Capture the cell that displays the provided text and extract its (x, y) central coordinate. 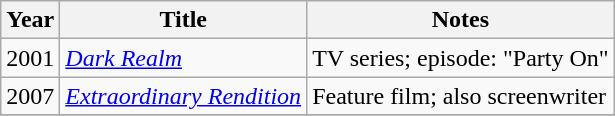
2001 (30, 58)
2007 (30, 96)
Title (184, 20)
Year (30, 20)
TV series; episode: "Party On" (461, 58)
Feature film; also screenwriter (461, 96)
Notes (461, 20)
Dark Realm (184, 58)
Extraordinary Rendition (184, 96)
